Determine the [X, Y] coordinate at the center of the cell enclosing the given text.  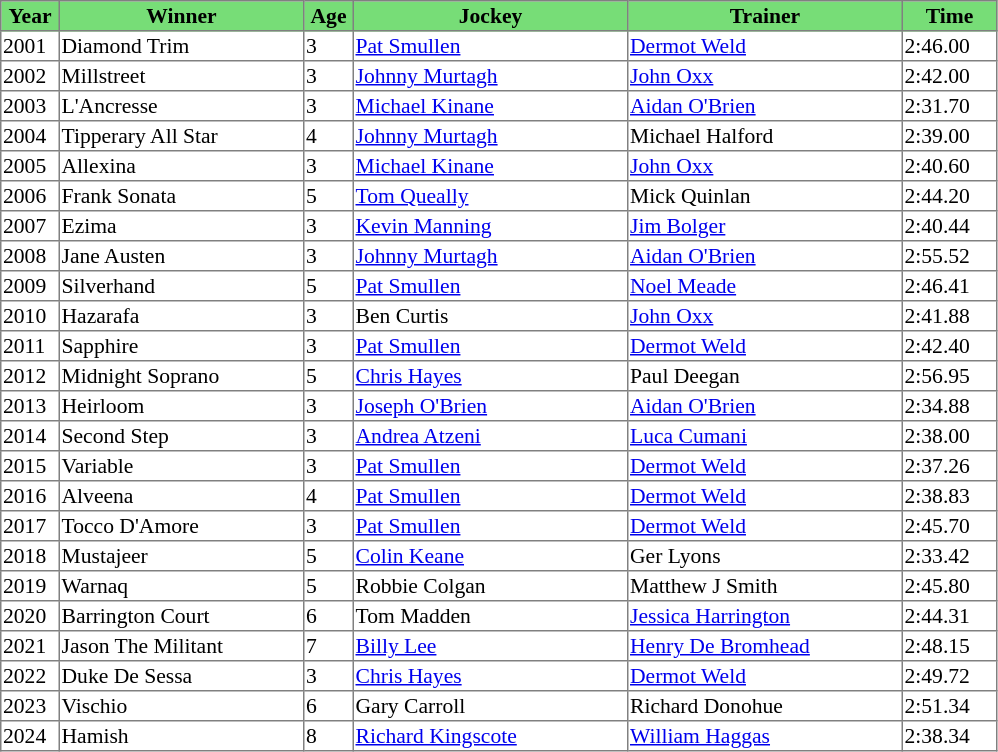
Jane Austen [181, 256]
2:42.40 [949, 346]
2014 [30, 436]
Jim Bolger [765, 226]
Billy Lee [490, 646]
Henry De Bromhead [765, 646]
Midnight Soprano [181, 376]
Heirloom [181, 406]
2017 [30, 526]
Tom Queally [490, 196]
2008 [30, 256]
Alveena [181, 496]
Richard Donohue [765, 706]
Silverhand [181, 286]
L'Ancresse [181, 106]
Year [30, 16]
Ben Curtis [490, 316]
Mustajeer [181, 556]
2023 [30, 706]
2:44.31 [949, 616]
7 [329, 646]
2:39.00 [949, 136]
2:44.20 [949, 196]
Tom Madden [490, 616]
2012 [30, 376]
Sapphire [181, 346]
Allexina [181, 166]
2:31.70 [949, 106]
2005 [30, 166]
2:45.80 [949, 586]
Winner [181, 16]
2:45.70 [949, 526]
2015 [30, 466]
2002 [30, 76]
Jessica Harrington [765, 616]
2018 [30, 556]
Gary Carroll [490, 706]
Jockey [490, 16]
Richard Kingscote [490, 736]
Duke De Sessa [181, 676]
2:41.88 [949, 316]
2:42.00 [949, 76]
Colin Keane [490, 556]
2010 [30, 316]
Tocco D'Amore [181, 526]
Second Step [181, 436]
2:40.60 [949, 166]
2:46.41 [949, 286]
2:56.95 [949, 376]
2016 [30, 496]
Matthew J Smith [765, 586]
2006 [30, 196]
2007 [30, 226]
2:38.34 [949, 736]
Frank Sonata [181, 196]
2:33.42 [949, 556]
Michael Halford [765, 136]
2021 [30, 646]
2020 [30, 616]
2013 [30, 406]
Diamond Trim [181, 46]
Noel Meade [765, 286]
2022 [30, 676]
2004 [30, 136]
Mick Quinlan [765, 196]
Tipperary All Star [181, 136]
Age [329, 16]
Luca Cumani [765, 436]
Barrington Court [181, 616]
Variable [181, 466]
Ezima [181, 226]
2001 [30, 46]
Andrea Atzeni [490, 436]
8 [329, 736]
Kevin Manning [490, 226]
2024 [30, 736]
William Haggas [765, 736]
Robbie Colgan [490, 586]
2:38.83 [949, 496]
Joseph O'Brien [490, 406]
Jason The Militant [181, 646]
2:51.34 [949, 706]
2011 [30, 346]
Trainer [765, 16]
2:34.88 [949, 406]
2:38.00 [949, 436]
2:46.00 [949, 46]
Paul Deegan [765, 376]
Time [949, 16]
Millstreet [181, 76]
2019 [30, 586]
2:37.26 [949, 466]
Hazarafa [181, 316]
2:40.44 [949, 226]
Hamish [181, 736]
2:49.72 [949, 676]
2009 [30, 286]
Vischio [181, 706]
2003 [30, 106]
Ger Lyons [765, 556]
Warnaq [181, 586]
2:55.52 [949, 256]
2:48.15 [949, 646]
